Output the [X, Y] coordinate of the center of the cell containing the given text.  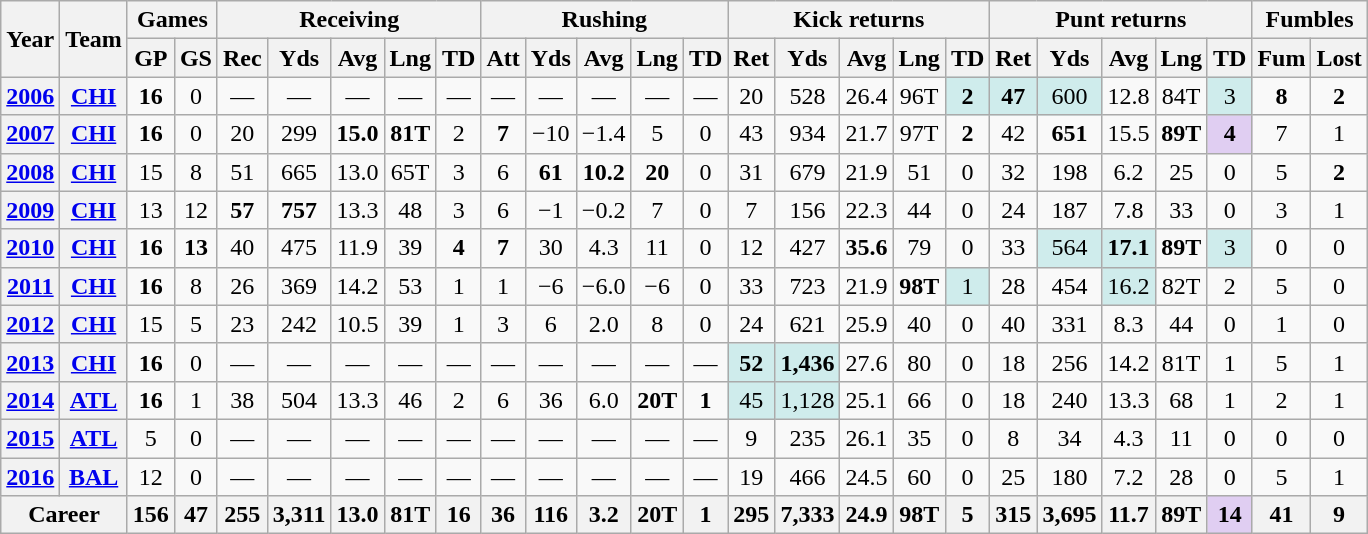
Rec [242, 58]
16.2 [1128, 286]
14 [1229, 515]
198 [1070, 172]
Fumbles [1310, 20]
2016 [30, 477]
621 [808, 324]
GP [150, 58]
−10 [550, 134]
180 [1070, 477]
84T [1181, 96]
2009 [30, 210]
53 [410, 286]
31 [752, 172]
2012 [30, 324]
66 [919, 400]
665 [299, 172]
Receiving [348, 20]
256 [1070, 362]
60 [919, 477]
61 [550, 172]
7,333 [808, 515]
GS [196, 58]
96T [919, 96]
2006 [30, 96]
19 [752, 477]
528 [808, 96]
35 [919, 438]
2007 [30, 134]
45 [752, 400]
24.5 [866, 477]
3,311 [299, 515]
52 [752, 362]
Att [503, 58]
57 [242, 210]
454 [1070, 286]
8.3 [1128, 324]
35.6 [866, 248]
934 [808, 134]
723 [808, 286]
38 [242, 400]
2015 [30, 438]
3,695 [1070, 515]
25.9 [866, 324]
242 [299, 324]
6.0 [604, 400]
79 [919, 248]
34 [1070, 438]
−0.2 [604, 210]
42 [1014, 134]
22.3 [866, 210]
2011 [30, 286]
15.0 [358, 134]
BAL [94, 477]
6.2 [1128, 172]
187 [1070, 210]
82T [1181, 286]
21.7 [866, 134]
80 [919, 362]
295 [752, 515]
240 [1070, 400]
11.7 [1128, 515]
1,128 [808, 400]
Lost [1339, 58]
Team [94, 39]
Punt returns [1121, 20]
10.2 [604, 172]
679 [808, 172]
475 [299, 248]
−1.4 [604, 134]
2010 [30, 248]
Year [30, 39]
600 [1070, 96]
564 [1070, 248]
68 [1181, 400]
17.1 [1128, 248]
15.5 [1128, 134]
651 [1070, 134]
−1 [550, 210]
299 [299, 134]
7.8 [1128, 210]
255 [242, 515]
427 [808, 248]
27.6 [866, 362]
41 [1282, 515]
315 [1014, 515]
12.8 [1128, 96]
2.0 [604, 324]
3.2 [604, 515]
2014 [30, 400]
26.1 [866, 438]
46 [410, 400]
757 [299, 210]
235 [808, 438]
25.1 [866, 400]
26.4 [866, 96]
331 [1070, 324]
1,436 [808, 362]
23 [242, 324]
116 [550, 515]
43 [752, 134]
Rushing [604, 20]
369 [299, 286]
48 [410, 210]
Kick returns [859, 20]
Games [172, 20]
30 [550, 248]
7.2 [1128, 477]
Career [64, 515]
2008 [30, 172]
65T [410, 172]
504 [299, 400]
Fum [1282, 58]
97T [919, 134]
10.5 [358, 324]
2013 [30, 362]
−6.0 [604, 286]
466 [808, 477]
26 [242, 286]
24.9 [866, 515]
32 [1014, 172]
11.9 [358, 248]
